Locate the cell with the specified text and output its [x, y] center coordinate. 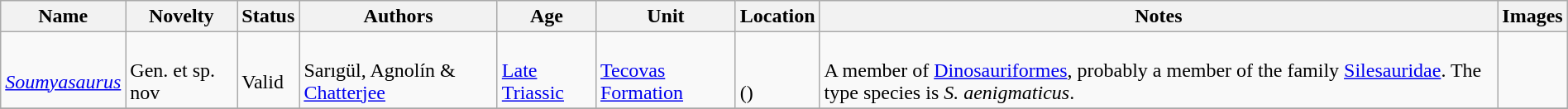
Late Triassic [546, 70]
Location [777, 17]
Valid [268, 70]
Images [1532, 17]
Age [546, 17]
Gen. et sp. nov [182, 70]
() [777, 70]
Name [63, 17]
A member of Dinosauriformes, probably a member of the family Silesauridae. The type species is S. aenigmaticus. [1159, 70]
Notes [1159, 17]
Tecovas Formation [665, 70]
Unit [665, 17]
Sarıgül, Agnolín & Chatterjee [399, 70]
Novelty [182, 17]
Authors [399, 17]
Status [268, 17]
Soumyasaurus [63, 70]
